Find where the given text appears and provide that cell's center as [x, y] coordinate. 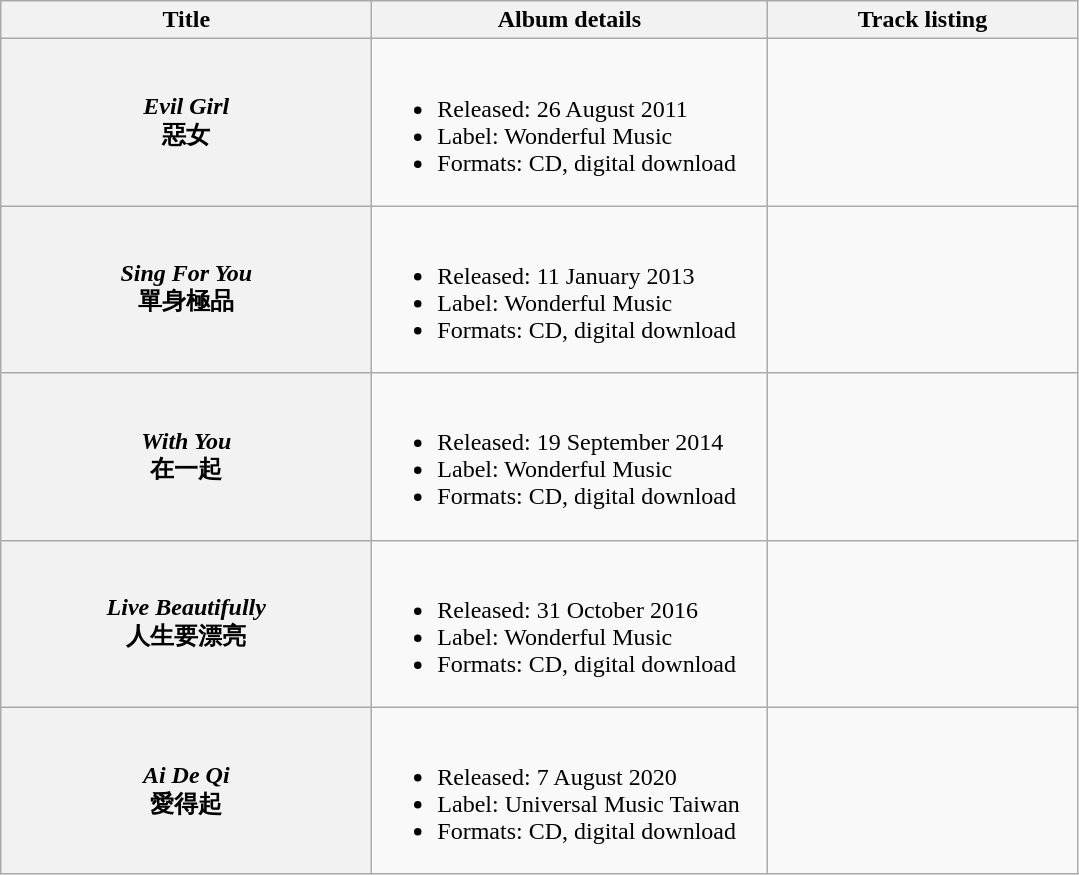
Evil Girl 惡女 [186, 122]
Sing For You 單身極品 [186, 290]
Released: 7 August 2020Label: Universal Music TaiwanFormats: CD, digital download [570, 790]
Title [186, 20]
Released: 31 October 2016Label: Wonderful MusicFormats: CD, digital download [570, 624]
Ai De Qi 愛得起 [186, 790]
Released: 11 January 2013Label: Wonderful MusicFormats: CD, digital download [570, 290]
Album details [570, 20]
Track listing [922, 20]
Released: 19 September 2014Label: Wonderful MusicFormats: CD, digital download [570, 456]
With You 在一起 [186, 456]
Live Beautifully 人生要漂亮 [186, 624]
Released: 26 August 2011Label: Wonderful MusicFormats: CD, digital download [570, 122]
